Extract the (X, Y) coordinate from the center of the cell holding the provided text.  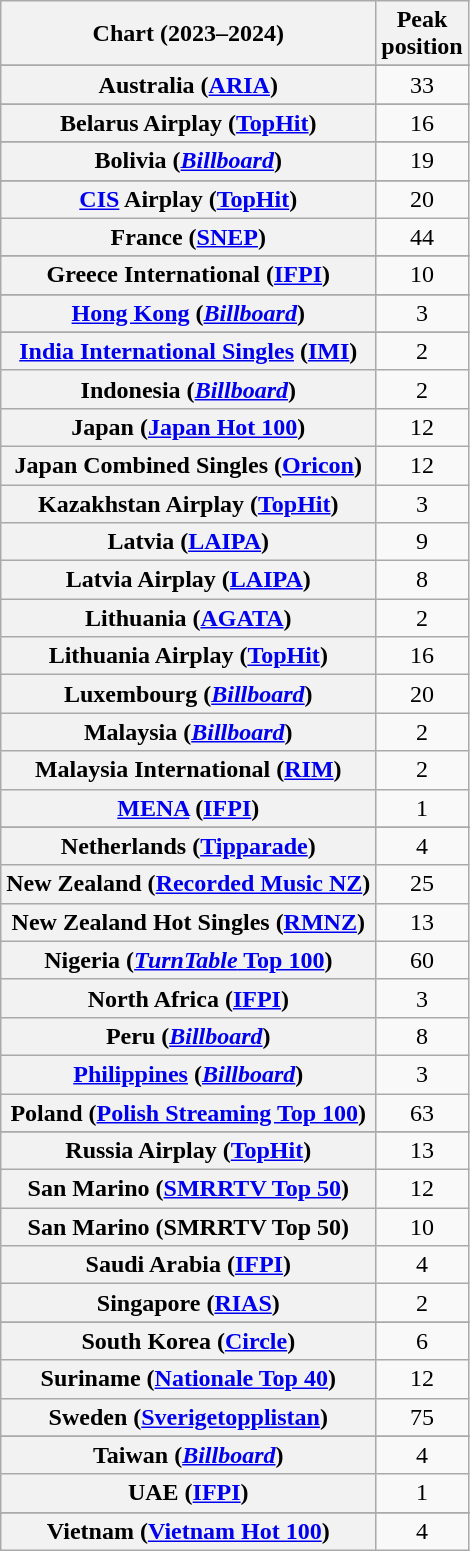
Luxembourg (Billboard) (188, 694)
Netherlands (Tipparade) (188, 846)
Russia Airplay (TopHit) (188, 1151)
Nigeria (TurnTable Top 100) (188, 960)
Kazakhstan Airplay (TopHit) (188, 503)
Taiwan (Billboard) (188, 1455)
Latvia Airplay (LAIPA) (188, 580)
75 (422, 1417)
33 (422, 85)
Saudi Arabia (IFPI) (188, 1265)
Japan Combined Singles (Oricon) (188, 465)
Bolivia (Billboard) (188, 161)
Suriname (Nationale Top 40) (188, 1379)
Malaysia (Billboard) (188, 732)
North Africa (IFPI) (188, 998)
New Zealand (Recorded Music NZ) (188, 884)
Belarus Airplay (TopHit) (188, 123)
Malaysia International (RIM) (188, 770)
India International Singles (IMI) (188, 351)
Greece International (IFPI) (188, 275)
Japan (Japan Hot 100) (188, 427)
44 (422, 237)
60 (422, 960)
Indonesia (Billboard) (188, 389)
Sweden (Sverigetopplistan) (188, 1417)
South Korea (Circle) (188, 1341)
France (SNEP) (188, 237)
63 (422, 1113)
6 (422, 1341)
25 (422, 884)
Philippines (Billboard) (188, 1074)
Lithuania Airplay (TopHit) (188, 656)
Australia (ARIA) (188, 85)
CIS Airplay (TopHit) (188, 199)
Poland (Polish Streaming Top 100) (188, 1113)
Hong Kong (Billboard) (188, 313)
19 (422, 161)
Vietnam (Vietnam Hot 100) (188, 1531)
Singapore (RIAS) (188, 1303)
New Zealand Hot Singles (RMNZ) (188, 922)
Peakposition (422, 34)
MENA (IFPI) (188, 808)
Peru (Billboard) (188, 1036)
9 (422, 542)
Chart (2023–2024) (188, 34)
Latvia (LAIPA) (188, 542)
UAE (IFPI) (188, 1493)
Lithuania (AGATA) (188, 618)
